Detect which cell encompasses the target text, then output its (x, y) center coordinate. 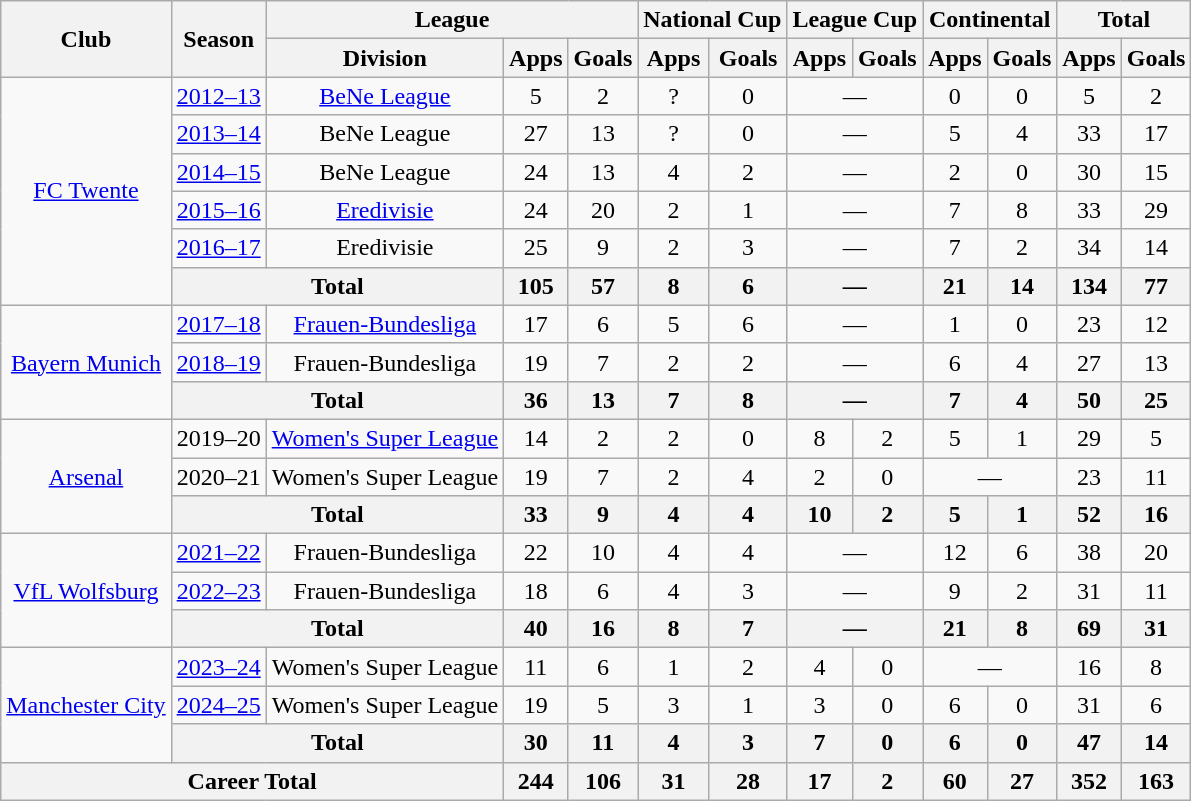
Manchester City (86, 705)
36 (536, 400)
2023–24 (218, 667)
Continental (990, 20)
Career Total (252, 781)
34 (1089, 248)
77 (1156, 286)
244 (536, 781)
28 (748, 781)
15 (1156, 172)
2019–20 (218, 438)
2015–16 (218, 210)
50 (1089, 400)
60 (955, 781)
Division (384, 58)
38 (1089, 553)
National Cup (712, 20)
VfL Wolfsburg (86, 591)
Club (86, 39)
Bayern Munich (86, 362)
League Cup (855, 20)
352 (1089, 781)
2024–25 (218, 705)
40 (536, 629)
League (452, 20)
52 (1089, 515)
163 (1156, 781)
18 (536, 591)
2013–14 (218, 134)
Season (218, 39)
2017–18 (218, 324)
2016–17 (218, 248)
22 (536, 553)
47 (1089, 743)
2020–21 (218, 477)
2012–13 (218, 96)
134 (1089, 286)
57 (603, 286)
105 (536, 286)
106 (603, 781)
FC Twente (86, 191)
2014–15 (218, 172)
69 (1089, 629)
2022–23 (218, 591)
Arsenal (86, 476)
2021–22 (218, 553)
2018–19 (218, 362)
